Capture the cell that displays the provided text and extract its (X, Y) central coordinate. 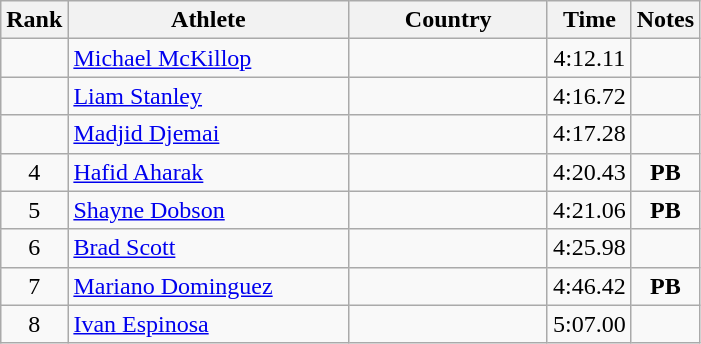
4:12.11 (589, 58)
Rank (34, 20)
4:20.43 (589, 172)
7 (34, 286)
4:17.28 (589, 134)
Madjid Djemai (208, 134)
4:25.98 (589, 248)
Time (589, 20)
4:21.06 (589, 210)
Mariano Dominguez (208, 286)
Country (448, 20)
Ivan Espinosa (208, 324)
Liam Stanley (208, 96)
Michael McKillop (208, 58)
Notes (665, 20)
8 (34, 324)
Athlete (208, 20)
6 (34, 248)
Hafid Aharak (208, 172)
5:07.00 (589, 324)
Brad Scott (208, 248)
5 (34, 210)
Shayne Dobson (208, 210)
4 (34, 172)
4:16.72 (589, 96)
4:46.42 (589, 286)
